Determine the [X, Y] coordinate at the center of the cell enclosing the given text.  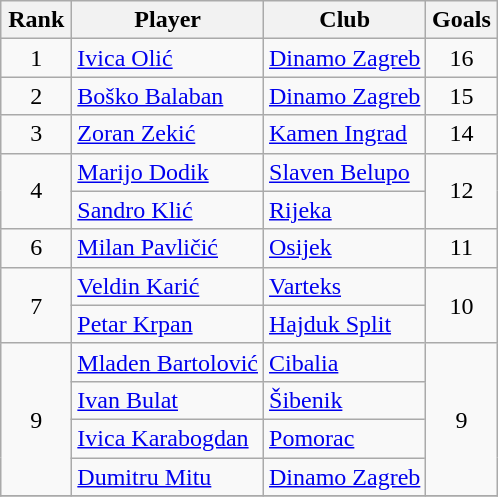
10 [462, 305]
Mladen Bartolović [168, 362]
Dumitru Mitu [168, 477]
Ivica Olić [168, 58]
Ivan Bulat [168, 400]
Cibalia [345, 362]
4 [36, 191]
Šibenik [345, 400]
11 [462, 248]
Milan Pavličić [168, 248]
Osijek [345, 248]
Hajduk Split [345, 324]
Zoran Zekić [168, 134]
Veldin Karić [168, 286]
Varteks [345, 286]
7 [36, 305]
12 [462, 191]
6 [36, 248]
16 [462, 58]
Pomorac [345, 438]
2 [36, 96]
Slaven Belupo [345, 172]
Rijeka [345, 210]
14 [462, 134]
15 [462, 96]
Club [345, 20]
Sandro Klić [168, 210]
Kamen Ingrad [345, 134]
Player [168, 20]
Ivica Karabogdan [168, 438]
3 [36, 134]
Goals [462, 20]
1 [36, 58]
Petar Krpan [168, 324]
Boško Balaban [168, 96]
Rank [36, 20]
Marijo Dodik [168, 172]
